Provide the (x, y) coordinate of the cell's center where the given text is located.  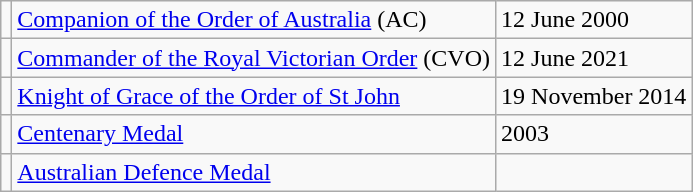
12 June 2000 (594, 20)
Companion of the Order of Australia (AC) (254, 20)
19 November 2014 (594, 96)
12 June 2021 (594, 58)
Knight of Grace of the Order of St John (254, 96)
Centenary Medal (254, 134)
Commander of the Royal Victorian Order (CVO) (254, 58)
Australian Defence Medal (254, 172)
2003 (594, 134)
